Determine the (X, Y) coordinate at the center of the cell enclosing the given text.  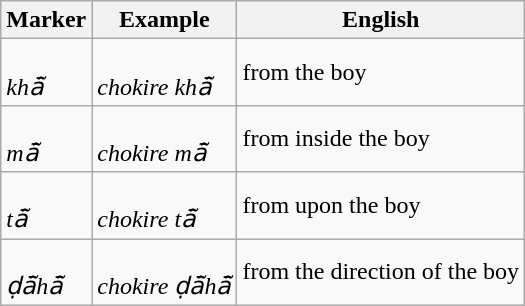
mā̃ (46, 138)
from upon the boy (381, 206)
ḍā̃hā̃ (46, 272)
chokire mā̃ (164, 138)
Marker (46, 20)
khā̃ (46, 72)
chokire tā̃ (164, 206)
Example (164, 20)
from inside the boy (381, 138)
English (381, 20)
chokire ḍā̃hā̃ (164, 272)
from the direction of the boy (381, 272)
chokire khā̃ (164, 72)
from the boy (381, 72)
tā̃ (46, 206)
